For the text-containing cell, return its midpoint in (x, y) coordinate format. 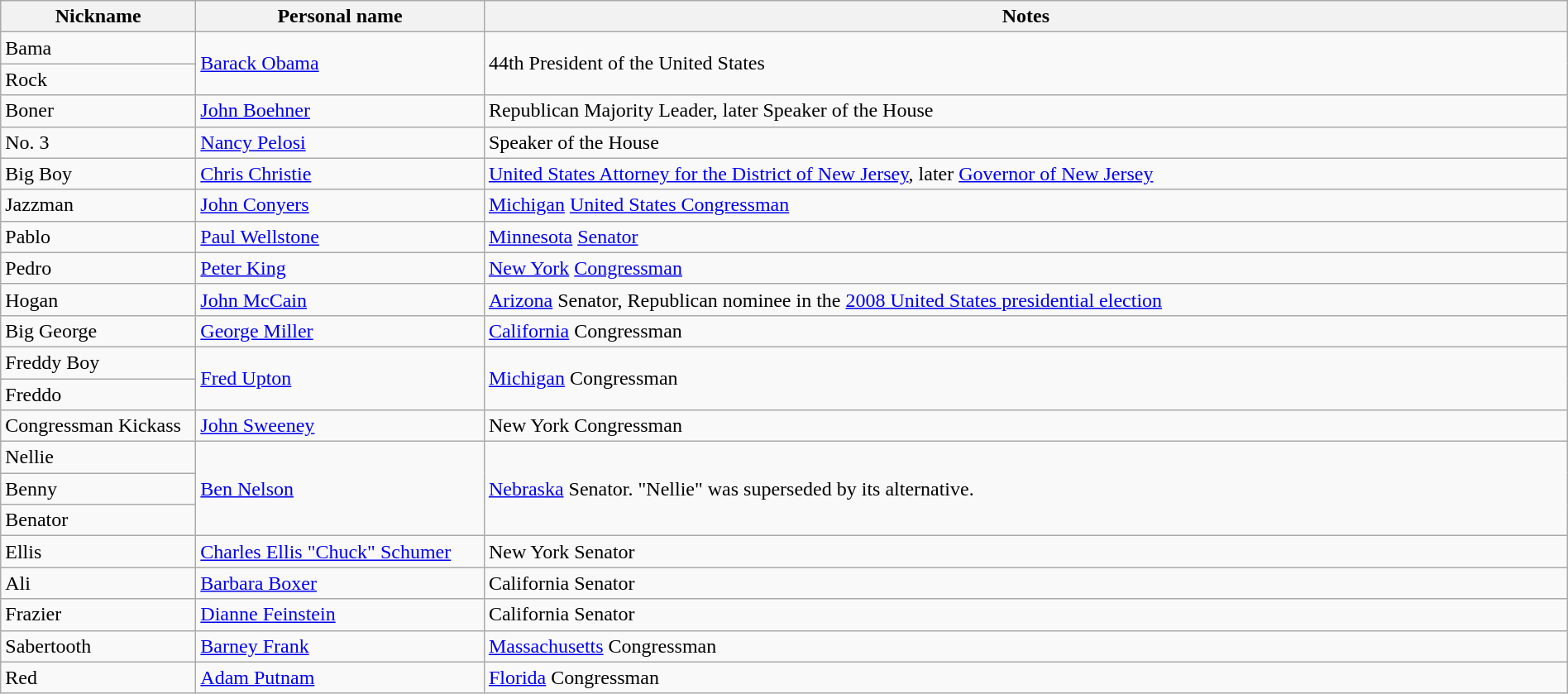
Pedro (98, 268)
Barack Obama (341, 64)
Frazier (98, 615)
Benny (98, 489)
Adam Putnam (341, 677)
Charles Ellis "Chuck" Schumer (341, 552)
Bama (98, 48)
Barbara Boxer (341, 583)
Congressman Kickass (98, 426)
Rock (98, 79)
Massachusetts Congressman (1025, 646)
Paul Wellstone (341, 237)
Nebraska Senator. "Nellie" was superseded by its alternative. (1025, 489)
Arizona Senator, Republican nominee in the 2008 United States presidential election (1025, 299)
John McCain (341, 299)
Boner (98, 111)
Freddo (98, 395)
John Boehner (341, 111)
John Conyers (341, 205)
John Sweeney (341, 426)
George Miller (341, 331)
Big George (98, 331)
California Congressman (1025, 331)
Pablo (98, 237)
Freddy Boy (98, 362)
Nickname (98, 17)
Barney Frank (341, 646)
Red (98, 677)
Ellis (98, 552)
United States Attorney for the District of New Jersey, later Governor of New Jersey (1025, 174)
Dianne Feinstein (341, 615)
Republican Majority Leader, later Speaker of the House (1025, 111)
Ali (98, 583)
Fred Upton (341, 378)
New York Senator (1025, 552)
Speaker of the House (1025, 142)
Michigan United States Congressman (1025, 205)
Sabertooth (98, 646)
Notes (1025, 17)
Florida Congressman (1025, 677)
Hogan (98, 299)
Jazzman (98, 205)
Ben Nelson (341, 489)
Minnesota Senator (1025, 237)
Chris Christie (341, 174)
Benator (98, 520)
Personal name (341, 17)
Nancy Pelosi (341, 142)
Nellie (98, 457)
Big Boy (98, 174)
Michigan Congressman (1025, 378)
No. 3 (98, 142)
44th President of the United States (1025, 64)
Peter King (341, 268)
